Detect which cell encompasses the target text, then output its [x, y] center coordinate. 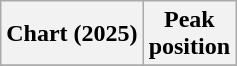
Chart (2025) [72, 34]
Peakposition [189, 34]
